Extract the [x, y] coordinate from the center of the cell holding the provided text.  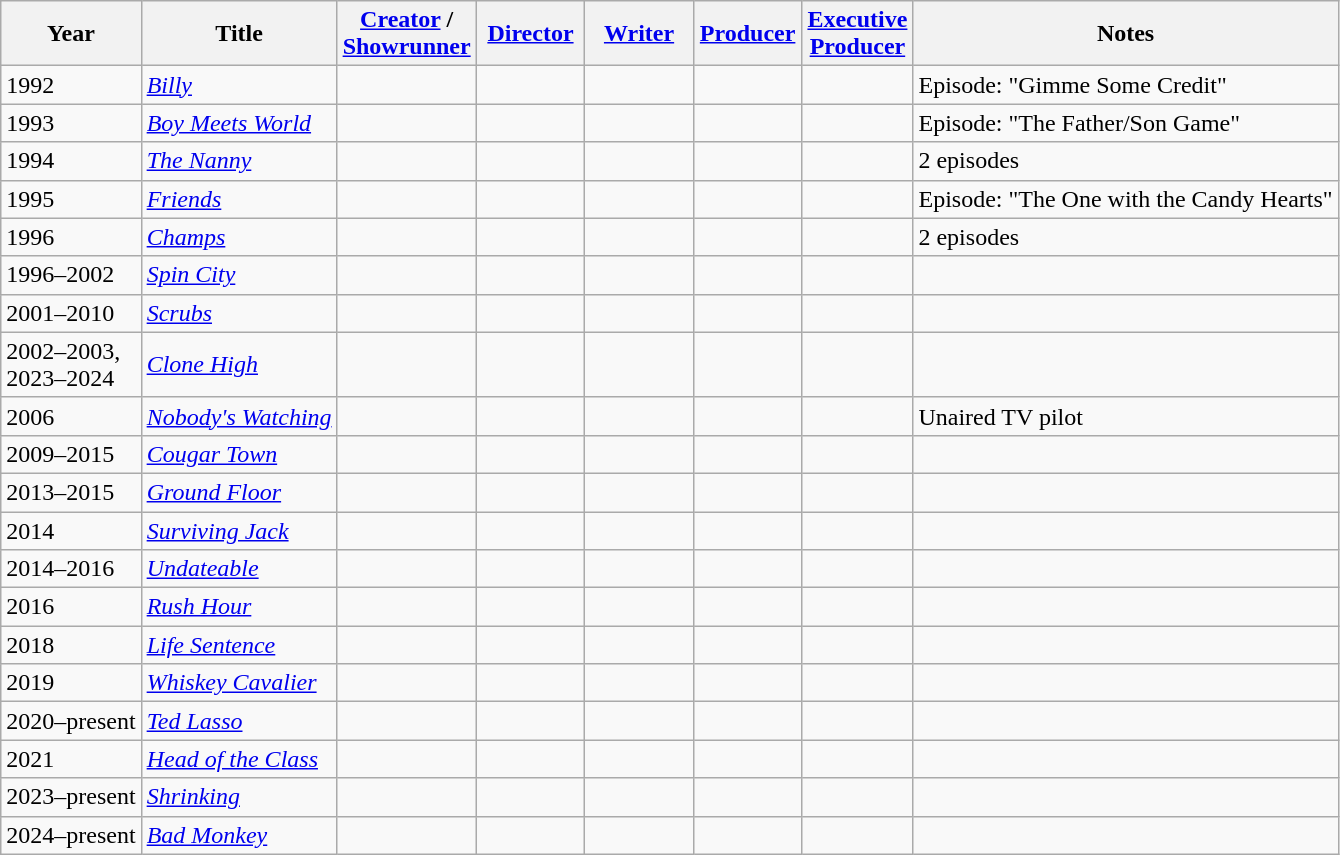
Boy Meets World [239, 123]
Director [530, 34]
1992 [71, 85]
Shrinking [239, 797]
Nobody's Watching [239, 416]
Unaired TV pilot [1126, 416]
Episode: "The Father/Son Game" [1126, 123]
2023–present [71, 797]
1994 [71, 161]
1993 [71, 123]
1996 [71, 237]
Life Sentence [239, 645]
2016 [71, 607]
Title [239, 34]
2001–2010 [71, 313]
Undateable [239, 569]
2002–2003,2023–2024 [71, 364]
2014–2016 [71, 569]
Ground Floor [239, 492]
Rush Hour [239, 607]
Writer [640, 34]
2019 [71, 683]
2020–present [71, 721]
Episode: "The One with the Candy Hearts" [1126, 199]
Spin City [239, 275]
2014 [71, 531]
2006 [71, 416]
2018 [71, 645]
Ted Lasso [239, 721]
Clone High [239, 364]
Notes [1126, 34]
2013–2015 [71, 492]
Episode: "Gimme Some Credit" [1126, 85]
Whiskey Cavalier [239, 683]
Producer [748, 34]
Head of the Class [239, 759]
2021 [71, 759]
2024–present [71, 835]
2009–2015 [71, 454]
Bad Monkey [239, 835]
Surviving Jack [239, 531]
Creator / Showrunner [406, 34]
Champs [239, 237]
Year [71, 34]
Cougar Town [239, 454]
1996–2002 [71, 275]
Scrubs [239, 313]
Billy [239, 85]
Executive Producer [858, 34]
1995 [71, 199]
The Nanny [239, 161]
Friends [239, 199]
